From the cell containing the given text, extract its center point as [X, Y] coordinate. 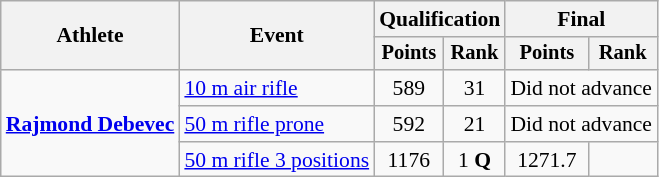
Qualification [440, 19]
592 [408, 124]
50 m rifle prone [276, 124]
10 m air rifle [276, 88]
Rajmond Debevec [90, 124]
589 [408, 88]
31 [474, 88]
21 [474, 124]
Event [276, 36]
Final [581, 19]
Athlete [90, 36]
